Identify which cell holds the provided text, then report its [x, y] central coordinate. 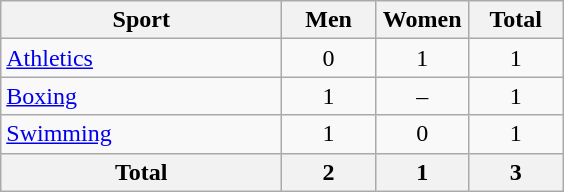
Men [329, 20]
Athletics [142, 58]
Swimming [142, 134]
Boxing [142, 96]
2 [329, 172]
3 [516, 172]
– [422, 96]
Sport [142, 20]
Women [422, 20]
